Return (X, Y) of the center of cell containing provided text 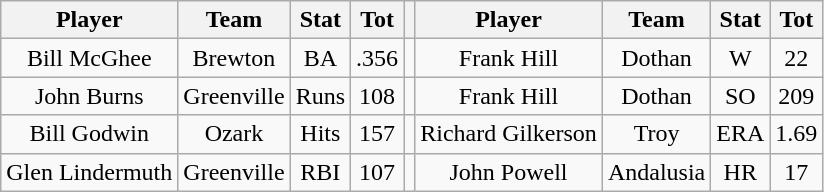
107 (378, 172)
108 (378, 96)
John Burns (90, 96)
Hits (320, 134)
Glen Lindermuth (90, 172)
Runs (320, 96)
.356 (378, 58)
Ozark (234, 134)
RBI (320, 172)
22 (796, 58)
Brewton (234, 58)
BA (320, 58)
ERA (740, 134)
Richard Gilkerson (509, 134)
157 (378, 134)
John Powell (509, 172)
W (740, 58)
Bill McGhee (90, 58)
HR (740, 172)
1.69 (796, 134)
17 (796, 172)
Andalusia (656, 172)
Bill Godwin (90, 134)
209 (796, 96)
Troy (656, 134)
SO (740, 96)
